Return the [x, y] coordinate for the center point of the cell that contains the specified text.  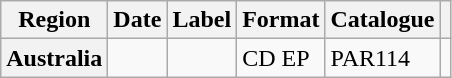
CD EP [281, 58]
Catalogue [382, 20]
Format [281, 20]
Date [138, 20]
PAR114 [382, 58]
Region [54, 20]
Australia [54, 58]
Label [202, 20]
